Find where the given text appears and provide that cell's center as (X, Y) coordinate. 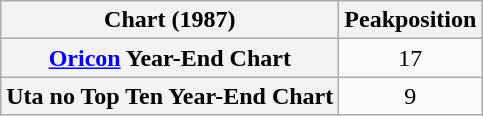
Uta no Top Ten Year-End Chart (170, 96)
Oricon Year-End Chart (170, 58)
Chart (1987) (170, 20)
9 (410, 96)
Peakposition (410, 20)
17 (410, 58)
